Detect which cell encompasses the target text, then output its [X, Y] center coordinate. 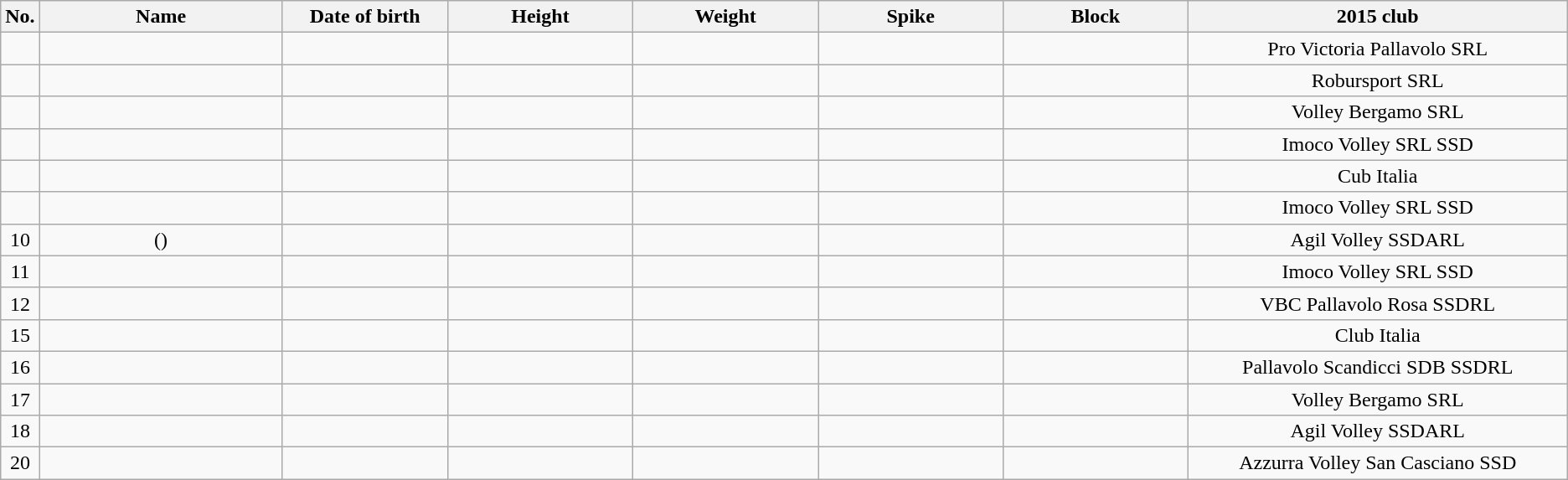
Club Italia [1377, 335]
12 [20, 303]
Pro Victoria Pallavolo SRL [1377, 49]
16 [20, 367]
() [161, 240]
Pallavolo Scandicci SDB SSDRL [1377, 367]
2015 club [1377, 17]
Name [161, 17]
Spike [911, 17]
Cub Italia [1377, 176]
Robursport SRL [1377, 80]
Azzurra Volley San Casciano SSD [1377, 463]
Height [539, 17]
17 [20, 400]
18 [20, 431]
VBC Pallavolo Rosa SSDRL [1377, 303]
Block [1096, 17]
Weight [725, 17]
10 [20, 240]
15 [20, 335]
No. [20, 17]
11 [20, 271]
20 [20, 463]
Date of birth [365, 17]
